Output the [X, Y] coordinate of the center of the cell containing the given text.  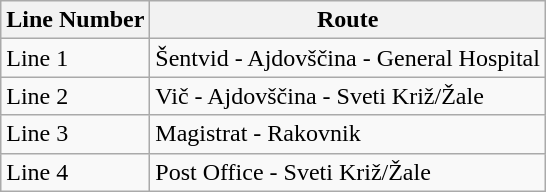
Magistrat - Rakovnik [348, 134]
Line 3 [76, 134]
Line 4 [76, 172]
Line Number [76, 20]
Post Office - Sveti Križ/Žale [348, 172]
Šentvid - Ajdovščina - General Hospital [348, 58]
Vič - Ajdovščina - Sveti Križ/Žale [348, 96]
Line 2 [76, 96]
Line 1 [76, 58]
Route [348, 20]
